Find where the given text appears and provide that cell's center as [X, Y] coordinate. 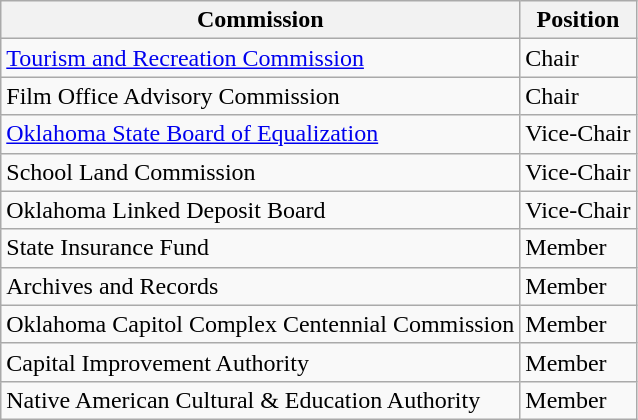
State Insurance Fund [260, 248]
Commission [260, 20]
Native American Cultural & Education Authority [260, 400]
Oklahoma State Board of Equalization [260, 134]
Position [578, 20]
Tourism and Recreation Commission [260, 58]
Capital Improvement Authority [260, 362]
Oklahoma Capitol Complex Centennial Commission [260, 324]
School Land Commission [260, 172]
Film Office Advisory Commission [260, 96]
Oklahoma Linked Deposit Board [260, 210]
Archives and Records [260, 286]
